Pinpoint the cell where the given text exists, returning its [X, Y] midpoint coordinate. 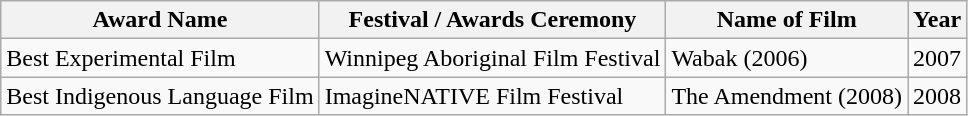
Best Experimental Film [160, 58]
The Amendment (2008) [787, 96]
ImagineNATIVE Film Festival [492, 96]
Award Name [160, 20]
Winnipeg Aboriginal Film Festival [492, 58]
Best Indigenous Language Film [160, 96]
Name of Film [787, 20]
2007 [938, 58]
Year [938, 20]
Festival / Awards Ceremony [492, 20]
2008 [938, 96]
Wabak (2006) [787, 58]
